Identify which cell holds the provided text, then report its (X, Y) central coordinate. 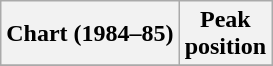
Peakposition (225, 34)
Chart (1984–85) (90, 34)
